Return the (X, Y) coordinate for the center point of the cell that contains the specified text.  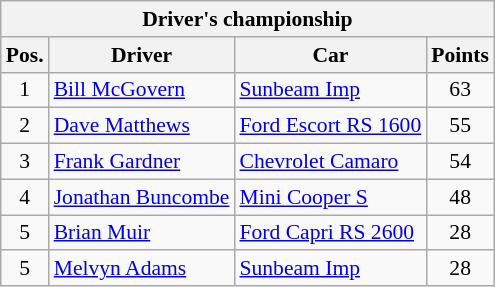
Mini Cooper S (330, 197)
Bill McGovern (142, 90)
4 (25, 197)
Melvyn Adams (142, 269)
Frank Gardner (142, 162)
54 (460, 162)
2 (25, 126)
55 (460, 126)
Jonathan Buncombe (142, 197)
1 (25, 90)
Driver's championship (248, 19)
Dave Matthews (142, 126)
Ford Escort RS 1600 (330, 126)
Car (330, 55)
Ford Capri RS 2600 (330, 233)
3 (25, 162)
Chevrolet Camaro (330, 162)
Points (460, 55)
48 (460, 197)
Pos. (25, 55)
63 (460, 90)
Brian Muir (142, 233)
Driver (142, 55)
